For the text-containing cell, return its midpoint in (x, y) coordinate format. 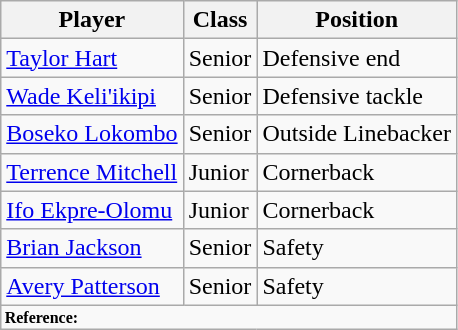
Defensive tackle (357, 96)
Position (357, 20)
Reference: (229, 317)
Ifo Ekpre-Olomu (92, 210)
Wade Keli'ikipi (92, 96)
Avery Patterson (92, 286)
Outside Linebacker (357, 134)
Taylor Hart (92, 58)
Boseko Lokombo (92, 134)
Class (220, 20)
Terrence Mitchell (92, 172)
Brian Jackson (92, 248)
Player (92, 20)
Defensive end (357, 58)
